For the text-containing cell, return its midpoint in [x, y] coordinate format. 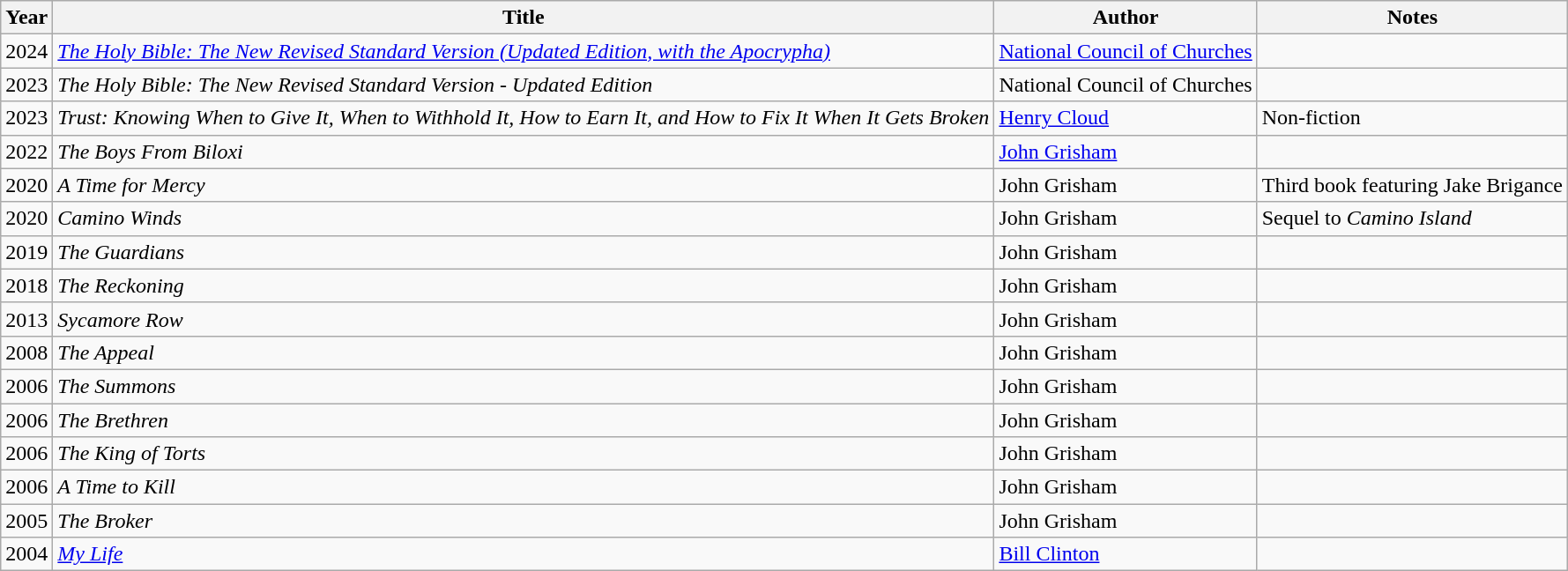
Year [26, 18]
Title [524, 18]
A Time to Kill [524, 487]
Camino Winds [524, 219]
The King of Torts [524, 454]
The Broker [524, 521]
The Guardians [524, 252]
The Holy Bible: The New Revised Standard Version - Updated Edition [524, 85]
Henry Cloud [1126, 118]
The Brethren [524, 420]
Non-fiction [1412, 118]
2013 [26, 319]
Author [1126, 18]
My Life [524, 554]
Sycamore Row [524, 319]
A Time for Mercy [524, 185]
The Holy Bible: The New Revised Standard Version (Updated Edition, with the Apocrypha) [524, 51]
2018 [26, 285]
Notes [1412, 18]
2022 [26, 152]
2008 [26, 352]
2024 [26, 51]
2019 [26, 252]
The Appeal [524, 352]
Trust: Knowing When to Give It, When to Withhold It, How to Earn It, and How to Fix It When It Gets Broken [524, 118]
The Boys From Biloxi [524, 152]
2004 [26, 554]
Third book featuring Jake Brigance [1412, 185]
The Reckoning [524, 285]
The Summons [524, 386]
Bill Clinton [1126, 554]
Sequel to Camino Island [1412, 219]
2005 [26, 521]
